Return [x, y] of the center of cell containing provided text 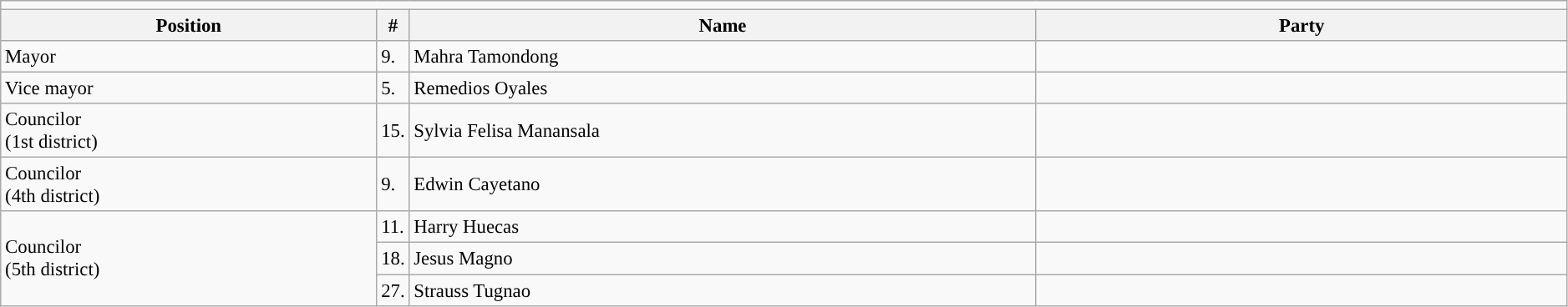
Edwin Cayetano [723, 185]
Strauss Tugnao [723, 290]
Councilor(1st district) [189, 130]
Remedios Oyales [723, 88]
Councilor(5th district) [189, 259]
11. [393, 228]
Vice mayor [189, 88]
Harry Huecas [723, 228]
Mayor [189, 57]
Name [723, 26]
Position [189, 26]
Sylvia Felisa Manansala [723, 130]
Party [1302, 26]
5. [393, 88]
15. [393, 130]
Mahra Tamondong [723, 57]
27. [393, 290]
# [393, 26]
18. [393, 259]
Jesus Magno [723, 259]
Councilor(4th district) [189, 185]
